Scan for the cell matching the given text and deliver its (x, y) coordinate at center. 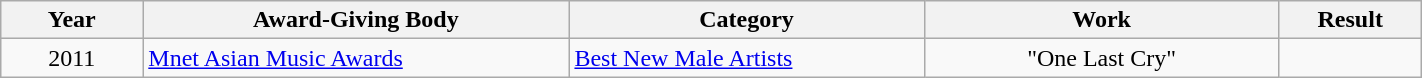
"One Last Cry" (1102, 58)
Year (72, 20)
Work (1102, 20)
Result (1350, 20)
2011 (72, 58)
Award-Giving Body (356, 20)
Mnet Asian Music Awards (356, 58)
Best New Male Artists (746, 58)
Category (746, 20)
